Pinpoint the cell where the given text exists, returning its [x, y] midpoint coordinate. 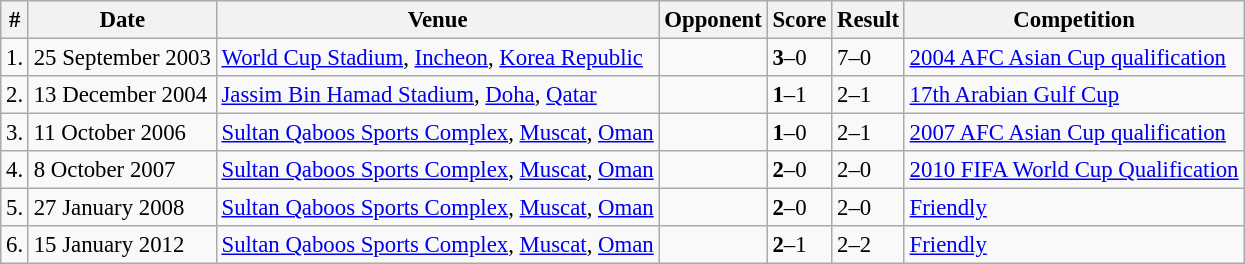
1–1 [800, 95]
Opponent [713, 20]
27 January 2008 [122, 208]
Score [800, 20]
25 September 2003 [122, 58]
Result [868, 20]
Venue [438, 20]
Competition [1074, 20]
7–0 [868, 58]
6. [15, 245]
2. [15, 95]
8 October 2007 [122, 170]
4. [15, 170]
13 December 2004 [122, 95]
1. [15, 58]
5. [15, 208]
1–0 [800, 133]
17th Arabian Gulf Cup [1074, 95]
2010 FIFA World Cup Qualification [1074, 170]
3. [15, 133]
11 October 2006 [122, 133]
15 January 2012 [122, 245]
# [15, 20]
Date [122, 20]
3–0 [800, 58]
Jassim Bin Hamad Stadium, Doha, Qatar [438, 95]
2004 AFC Asian Cup qualification [1074, 58]
World Cup Stadium, Incheon, Korea Republic [438, 58]
2007 AFC Asian Cup qualification [1074, 133]
2–2 [868, 245]
